Find where the given text appears and provide that cell's center as (x, y) coordinate. 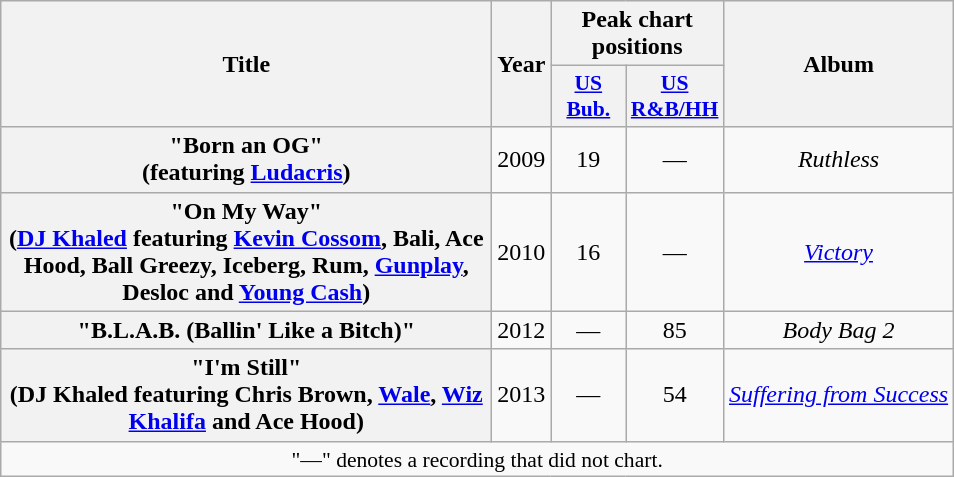
US Bub. (588, 96)
Title (246, 64)
"B.L.A.B. (Ballin' Like a Bitch)" (246, 330)
US R&B/HH (675, 96)
19 (588, 160)
2012 (522, 330)
Body Bag 2 (838, 330)
2009 (522, 160)
"Born an OG"(featuring Ludacris) (246, 160)
54 (675, 395)
"I'm Still"(DJ Khaled featuring Chris Brown, Wale, Wiz Khalifa and Ace Hood) (246, 395)
Year (522, 64)
Victory (838, 252)
Suffering from Success (838, 395)
Peak chart positions (638, 34)
Ruthless (838, 160)
2010 (522, 252)
"—" denotes a recording that did not chart. (478, 459)
85 (675, 330)
"On My Way"(DJ Khaled featuring Kevin Cossom, Bali, Ace Hood, Ball Greezy, Iceberg, Rum, Gunplay, Desloc and Young Cash) (246, 252)
2013 (522, 395)
16 (588, 252)
Album (838, 64)
